Find where the given text appears and provide that cell's center as [x, y] coordinate. 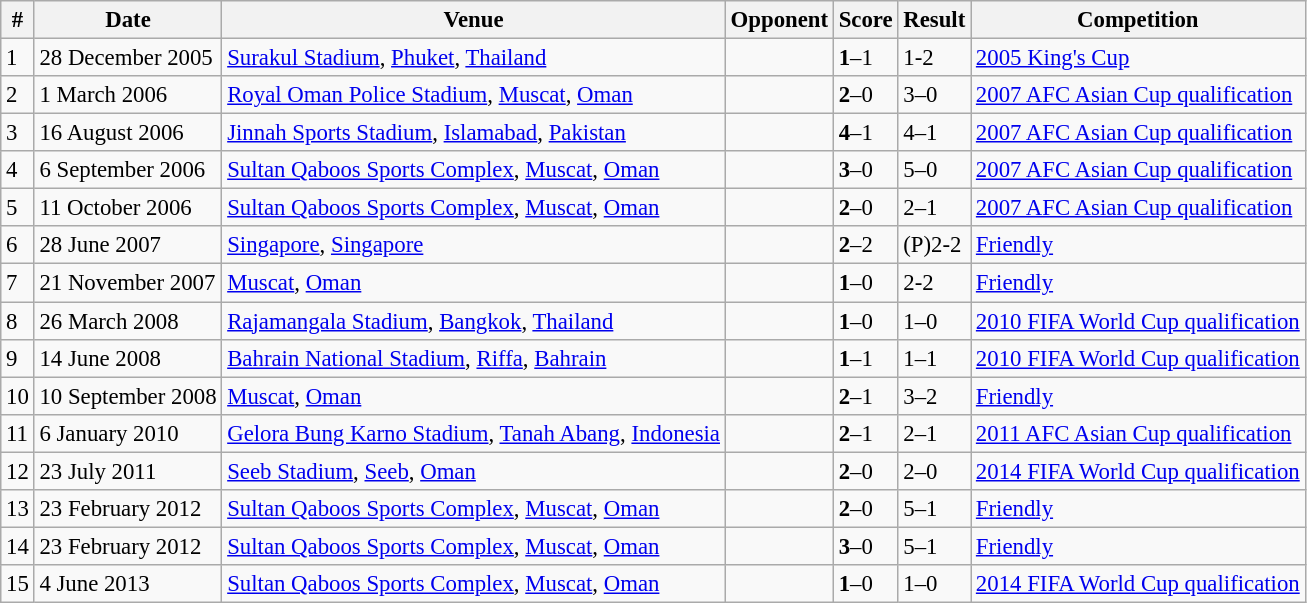
26 March 2008 [128, 321]
1-2 [934, 58]
28 June 2007 [128, 245]
15 [18, 584]
6 September 2006 [128, 170]
9 [18, 358]
7 [18, 283]
21 November 2007 [128, 283]
2011 AFC Asian Cup qualification [1138, 433]
6 January 2010 [128, 433]
1 March 2006 [128, 95]
5 [18, 208]
3–2 [934, 396]
Score [866, 20]
2 [18, 95]
28 December 2005 [128, 58]
Royal Oman Police Stadium, Muscat, Oman [474, 95]
2005 King's Cup [1138, 58]
Rajamangala Stadium, Bangkok, Thailand [474, 321]
Venue [474, 20]
14 June 2008 [128, 358]
Bahrain National Stadium, Riffa, Bahrain [474, 358]
10 [18, 396]
Date [128, 20]
14 [18, 546]
8 [18, 321]
13 [18, 509]
Jinnah Sports Stadium, Islamabad, Pakistan [474, 133]
Surakul Stadium, Phuket, Thailand [474, 58]
# [18, 20]
2–2 [866, 245]
5–0 [934, 170]
4 June 2013 [128, 584]
Seeb Stadium, Seeb, Oman [474, 471]
11 [18, 433]
Opponent [779, 20]
11 October 2006 [128, 208]
4 [18, 170]
3 [18, 133]
Singapore, Singapore [474, 245]
Competition [1138, 20]
6 [18, 245]
(P)2-2 [934, 245]
23 July 2011 [128, 471]
2-2 [934, 283]
Gelora Bung Karno Stadium, Tanah Abang, Indonesia [474, 433]
12 [18, 471]
16 August 2006 [128, 133]
1 [18, 58]
Result [934, 20]
10 September 2008 [128, 396]
